Detect which cell encompasses the target text, then output its (x, y) center coordinate. 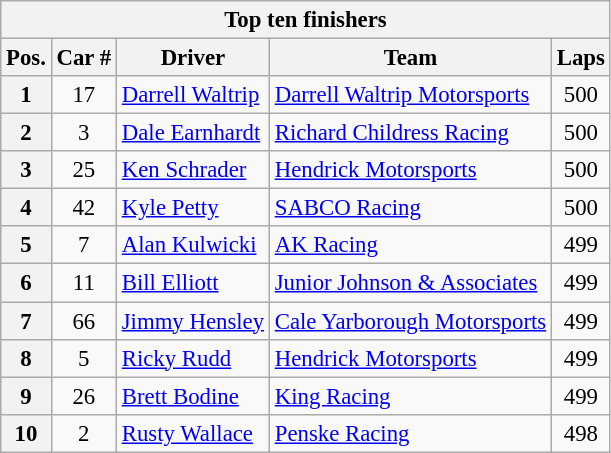
Pos. (26, 58)
Driver (192, 58)
Rusty Wallace (192, 433)
Junior Johnson & Associates (410, 283)
11 (84, 283)
26 (84, 396)
Darrell Waltrip (192, 95)
10 (26, 433)
Cale Yarborough Motorsports (410, 321)
25 (84, 170)
9 (26, 396)
Jimmy Hensley (192, 321)
Kyle Petty (192, 208)
17 (84, 95)
Dale Earnhardt (192, 133)
Car # (84, 58)
66 (84, 321)
42 (84, 208)
Brett Bodine (192, 396)
1 (26, 95)
AK Racing (410, 245)
4 (26, 208)
Alan Kulwicki (192, 245)
Team (410, 58)
498 (580, 433)
Laps (580, 58)
Richard Childress Racing (410, 133)
Bill Elliott (192, 283)
Top ten finishers (306, 20)
8 (26, 358)
6 (26, 283)
Penske Racing (410, 433)
Ken Schrader (192, 170)
Ricky Rudd (192, 358)
King Racing (410, 396)
SABCO Racing (410, 208)
Darrell Waltrip Motorsports (410, 95)
